Capture the cell that displays the provided text and extract its (X, Y) central coordinate. 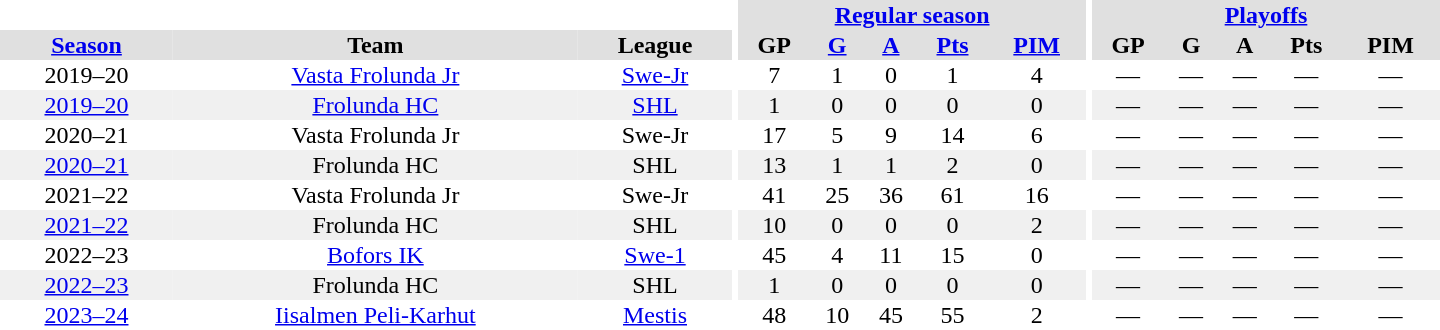
55 (953, 315)
2023–24 (86, 315)
League (655, 45)
48 (774, 315)
5 (837, 135)
6 (1036, 135)
Regular season (912, 15)
16 (1036, 195)
15 (953, 255)
13 (774, 165)
Bofors IK (376, 255)
7 (774, 75)
Season (86, 45)
9 (891, 135)
Swe-1 (655, 255)
25 (837, 195)
36 (891, 195)
17 (774, 135)
61 (953, 195)
Team (376, 45)
41 (774, 195)
Iisalmen Peli-Karhut (376, 315)
Mestis (655, 315)
Playoffs (1266, 15)
11 (891, 255)
14 (953, 135)
